From the cell containing the given text, extract its center point as (x, y) coordinate. 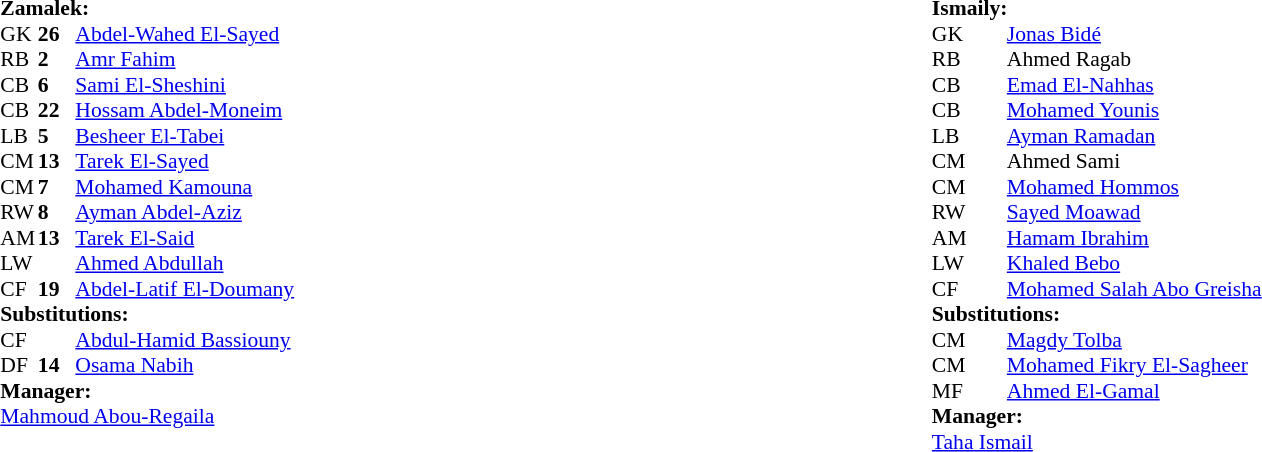
Abdel-Latif El-Doumany (184, 289)
Osama Nabih (184, 365)
Ahmed Sami (1134, 161)
Emad El-Nahhas (1134, 85)
Mohamed Hommos (1134, 187)
Jonas Bidé (1134, 34)
5 (57, 136)
8 (57, 213)
26 (57, 34)
7 (57, 187)
Mahmoud Abou-Regaila (147, 417)
Sayed Moawad (1134, 213)
Mohamed Fikry El-Sagheer (1134, 365)
2 (57, 59)
Sami El-Sheshini (184, 85)
Ayman Abdel-Aziz (184, 213)
Mohamed Salah Abo Greisha (1134, 289)
Ahmed Abdullah (184, 263)
Ayman Ramadan (1134, 136)
MF (951, 391)
Magdy Tolba (1134, 340)
6 (57, 85)
14 (57, 365)
Tarek El-Sayed (184, 161)
Hossam Abdel-Moneim (184, 111)
Abdel-Wahed El-Sayed (184, 34)
Amr Fahim (184, 59)
Ahmed Ragab (1134, 59)
Tarek El-Said (184, 238)
Mohamed Younis (1134, 111)
Mohamed Kamouna (184, 187)
19 (57, 289)
Abdul-Hamid Bassiouny (184, 340)
DF (19, 365)
Hamam Ibrahim (1134, 238)
Khaled Bebo (1134, 263)
Besheer El-Tabei (184, 136)
Ahmed El-Gamal (1134, 391)
22 (57, 111)
